Detect which cell encompasses the target text, then output its (x, y) center coordinate. 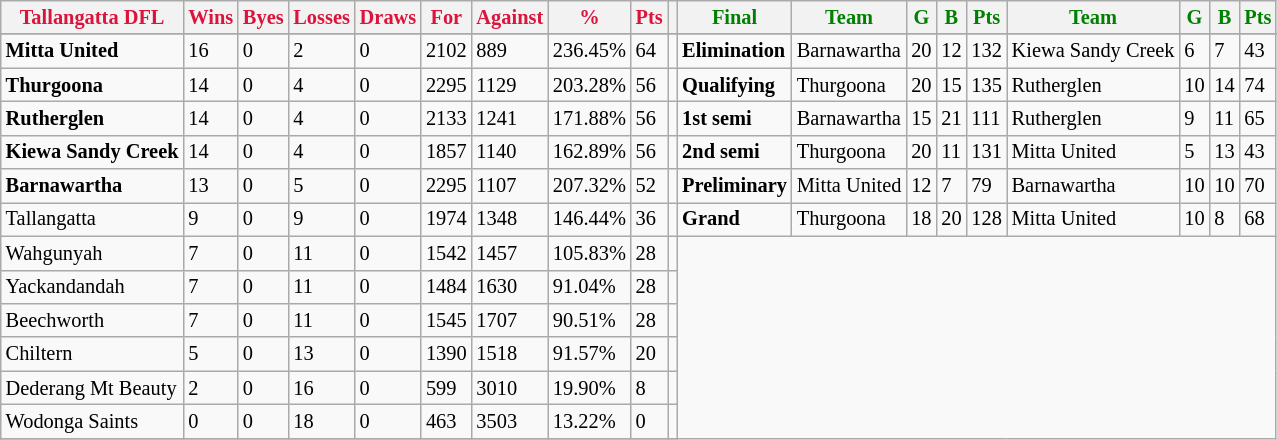
Draws (388, 17)
207.32% (590, 186)
13.22% (590, 421)
1542 (446, 253)
1518 (510, 354)
52 (650, 186)
90.51% (590, 320)
131 (986, 152)
For (446, 17)
74 (1258, 85)
2102 (446, 51)
91.04% (590, 287)
Losses (321, 17)
1484 (446, 287)
Grand (734, 219)
21 (951, 118)
2nd semi (734, 152)
1129 (510, 85)
Final (734, 17)
Qualifying (734, 85)
111 (986, 118)
105.83% (590, 253)
1390 (446, 354)
64 (650, 51)
Tallangatta DFL (92, 17)
Wins (210, 17)
65 (1258, 118)
Chiltern (92, 354)
Wodonga Saints (92, 421)
Byes (263, 17)
1st semi (734, 118)
70 (1258, 186)
1140 (510, 152)
Tallangatta (92, 219)
Wahgunyah (92, 253)
Yackandandah (92, 287)
599 (446, 388)
19.90% (590, 388)
1241 (510, 118)
Elimination (734, 51)
2133 (446, 118)
36 (650, 219)
135 (986, 85)
1630 (510, 287)
236.45% (590, 51)
1107 (510, 186)
1707 (510, 320)
3010 (510, 388)
1457 (510, 253)
Preliminary (734, 186)
1974 (446, 219)
132 (986, 51)
3503 (510, 421)
1348 (510, 219)
Against (510, 17)
6 (1194, 51)
171.88% (590, 118)
128 (986, 219)
463 (446, 421)
203.28% (590, 85)
Dederang Mt Beauty (92, 388)
1857 (446, 152)
79 (986, 186)
889 (510, 51)
162.89% (590, 152)
Beechworth (92, 320)
1545 (446, 320)
91.57% (590, 354)
146.44% (590, 219)
% (590, 17)
68 (1258, 219)
